Locate the cell with the specified text and output its [X, Y] center coordinate. 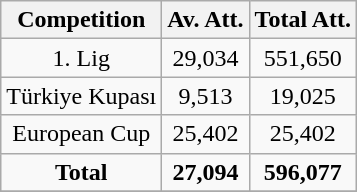
29,034 [206, 58]
Av. Att. [206, 20]
19,025 [303, 96]
551,650 [303, 58]
Total Att. [303, 20]
9,513 [206, 96]
596,077 [303, 172]
European Cup [82, 134]
27,094 [206, 172]
Total [82, 172]
Competition [82, 20]
1. Lig [82, 58]
Türkiye Kupası [82, 96]
